Return the (X, Y) coordinate for the center point of the cell that contains the specified text.  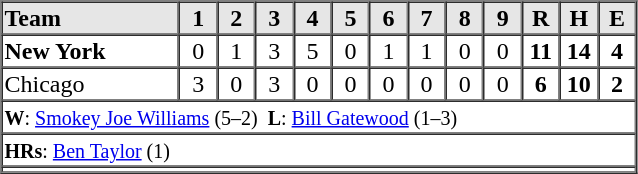
New York (91, 50)
HRs: Ben Taylor (1) (319, 150)
H (579, 18)
E (617, 18)
11 (541, 50)
Team (91, 18)
W: Smokey Joe Williams (5–2) L: Bill Gatewood (1–3) (319, 116)
9 (503, 18)
14 (579, 50)
R (541, 18)
10 (579, 84)
8 (465, 18)
7 (427, 18)
Chicago (91, 84)
